Output the [x, y] coordinate of the center of the cell containing the given text.  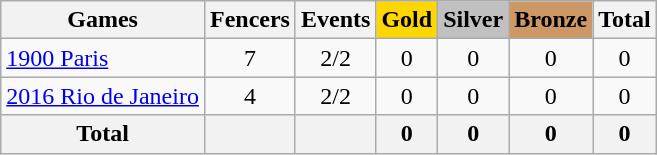
Fencers [250, 20]
Gold [407, 20]
Silver [474, 20]
4 [250, 96]
Events [335, 20]
2016 Rio de Janeiro [103, 96]
7 [250, 58]
Bronze [551, 20]
Games [103, 20]
1900 Paris [103, 58]
